Find where the given text appears and provide that cell's center as [x, y] coordinate. 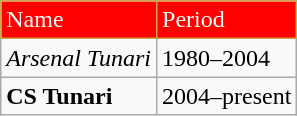
1980–2004 [227, 58]
Arsenal Tunari [79, 58]
Name [79, 20]
Period [227, 20]
CS Tunari [79, 96]
2004–present [227, 96]
